Scan for the cell matching the given text and deliver its (X, Y) coordinate at center. 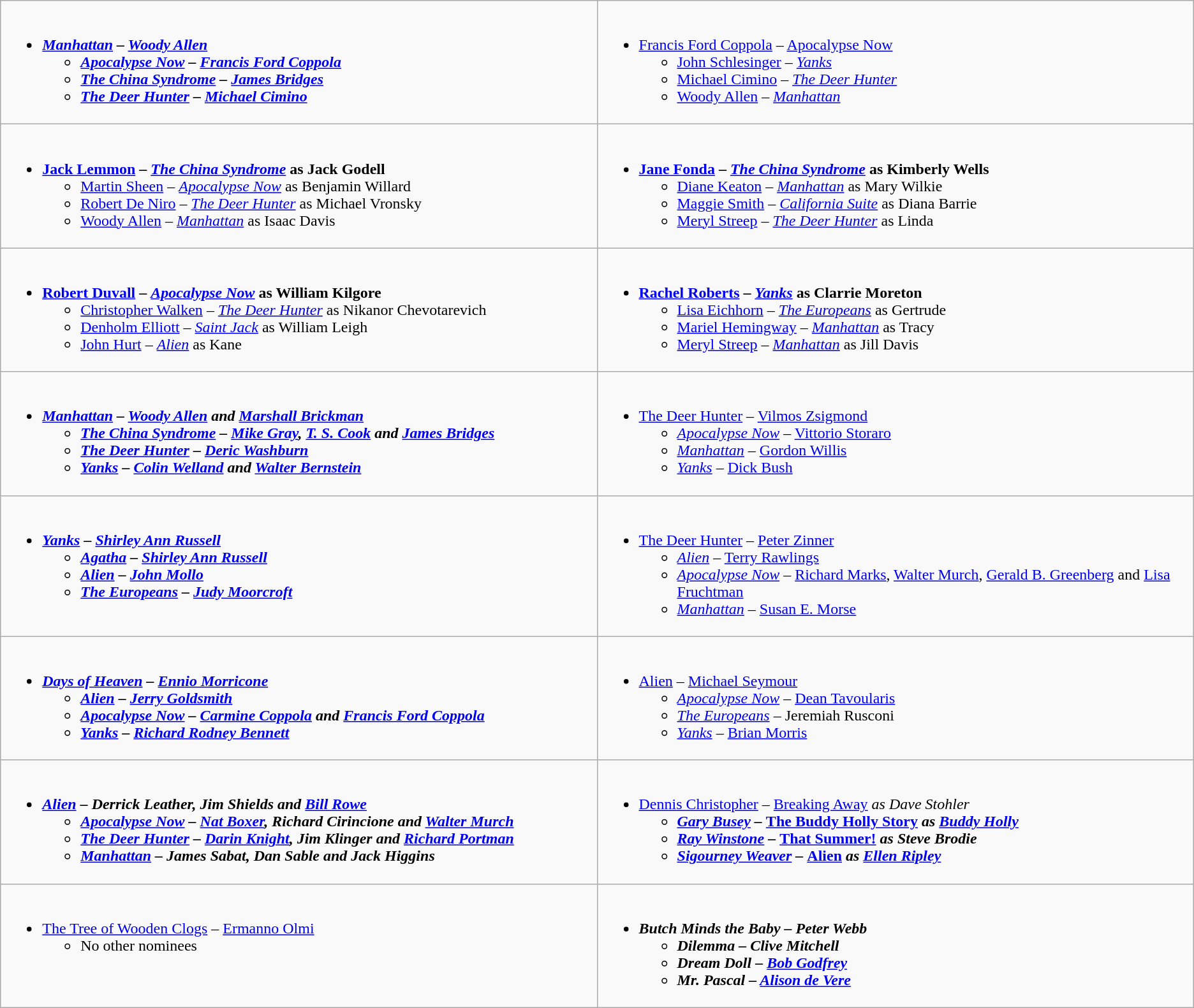
The Tree of Wooden Clogs – Ermanno OlmiNo other nominees (298, 946)
The Deer Hunter – Vilmos ZsigmondApocalypse Now – Vittorio StoraroManhattan – Gordon WillisYanks – Dick Bush (895, 434)
Francis Ford Coppola – Apocalypse NowJohn Schlesinger – YanksMichael Cimino – The Deer HunterWoody Allen – Manhattan (895, 62)
Alien – Michael SeymourApocalypse Now – Dean TavoularisThe Europeans – Jeremiah RusconiYanks – Brian Morris (895, 698)
Yanks – Shirley Ann RussellAgatha – Shirley Ann RussellAlien – John MolloThe Europeans – Judy Moorcroft (298, 566)
Manhattan – Woody AllenApocalypse Now – Francis Ford CoppolaThe China Syndrome – James BridgesThe Deer Hunter – Michael Cimino (298, 62)
Days of Heaven – Ennio MorriconeAlien – Jerry GoldsmithApocalypse Now – Carmine Coppola and Francis Ford CoppolaYanks – Richard Rodney Bennett (298, 698)
Butch Minds the Baby – Peter WebbDilemma – Clive MitchellDream Doll – Bob GodfreyMr. Pascal – Alison de Vere (895, 946)
